Capture the cell that displays the provided text and extract its [x, y] central coordinate. 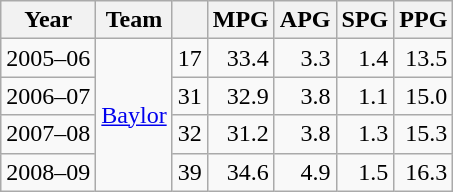
2005–06 [48, 58]
13.5 [424, 58]
15.3 [424, 134]
SPG [365, 20]
PPG [424, 20]
1.4 [365, 58]
3.3 [305, 58]
34.6 [240, 172]
15.0 [424, 96]
33.4 [240, 58]
31.2 [240, 134]
1.3 [365, 134]
Team [134, 20]
1.5 [365, 172]
39 [190, 172]
31 [190, 96]
32.9 [240, 96]
Year [48, 20]
1.1 [365, 96]
17 [190, 58]
2008–09 [48, 172]
Baylor [134, 115]
16.3 [424, 172]
32 [190, 134]
MPG [240, 20]
APG [305, 20]
2006–07 [48, 96]
4.9 [305, 172]
2007–08 [48, 134]
